Search for the cell housing the specified text and yield its [X, Y] center coordinate. 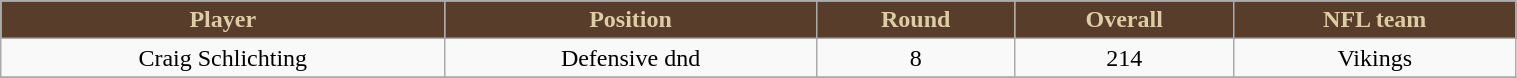
NFL team [1374, 20]
Vikings [1374, 58]
Defensive dnd [630, 58]
214 [1124, 58]
Craig Schlichting [223, 58]
Overall [1124, 20]
8 [916, 58]
Position [630, 20]
Player [223, 20]
Round [916, 20]
